Find where the given text appears and provide that cell's center as (X, Y) coordinate. 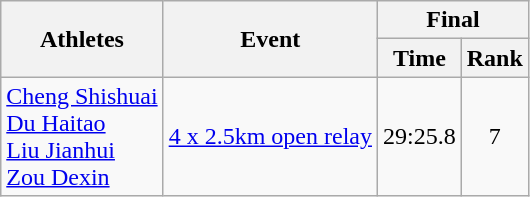
Time (420, 58)
29:25.8 (420, 136)
7 (494, 136)
Event (270, 39)
Rank (494, 58)
4 x 2.5km open relay (270, 136)
Final (454, 20)
Athletes (82, 39)
Cheng ShishuaiDu HaitaoLiu JianhuiZou Dexin (82, 136)
